Detect which cell encompasses the target text, then output its (X, Y) center coordinate. 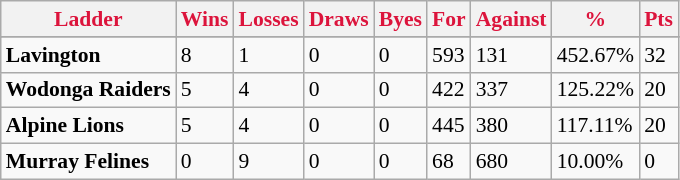
% (596, 19)
Ladder (88, 19)
For (449, 19)
32 (658, 55)
Alpine Lions (88, 126)
9 (269, 162)
Wodonga Raiders (88, 90)
445 (449, 126)
422 (449, 90)
131 (512, 55)
Murray Felines (88, 162)
1 (269, 55)
380 (512, 126)
Lavington (88, 55)
337 (512, 90)
8 (205, 55)
68 (449, 162)
Pts (658, 19)
125.22% (596, 90)
Losses (269, 19)
117.11% (596, 126)
Draws (339, 19)
593 (449, 55)
10.00% (596, 162)
Byes (400, 19)
Against (512, 19)
452.67% (596, 55)
680 (512, 162)
Wins (205, 19)
